Return (x, y) of the center of cell containing provided text 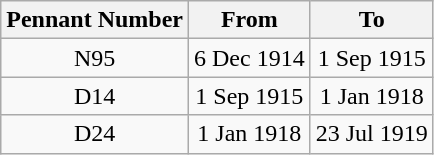
D24 (95, 134)
From (249, 20)
Pennant Number (95, 20)
To (372, 20)
D14 (95, 96)
N95 (95, 58)
6 Dec 1914 (249, 58)
23 Jul 1919 (372, 134)
